Search for the cell housing the specified text and yield its [X, Y] center coordinate. 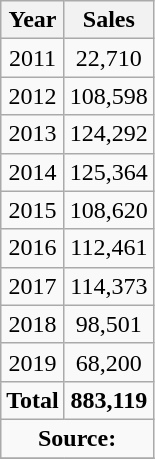
883,119 [108, 400]
Total [33, 400]
2019 [33, 362]
2014 [33, 172]
124,292 [108, 134]
Source: [78, 438]
2016 [33, 248]
22,710 [108, 58]
2018 [33, 324]
Sales [108, 20]
125,364 [108, 172]
108,598 [108, 96]
2011 [33, 58]
112,461 [108, 248]
2017 [33, 286]
2013 [33, 134]
2015 [33, 210]
108,620 [108, 210]
98,501 [108, 324]
68,200 [108, 362]
114,373 [108, 286]
Year [33, 20]
2012 [33, 96]
